Identify which cell holds the provided text, then report its (x, y) central coordinate. 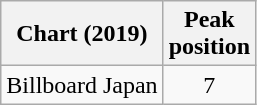
Chart (2019) (82, 34)
Billboard Japan (82, 85)
Peakposition (209, 34)
7 (209, 85)
